Locate the cell with the specified text and output its (X, Y) center coordinate. 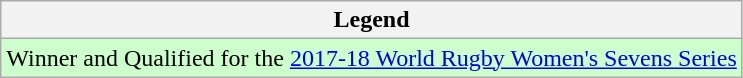
Winner and Qualified for the 2017-18 World Rugby Women's Sevens Series (372, 58)
Legend (372, 20)
